Find where the given text appears and provide that cell's center as (x, y) coordinate. 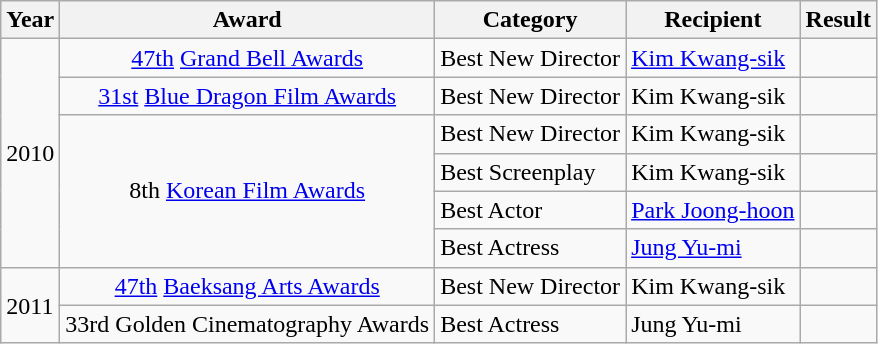
Best Actor (530, 210)
8th Korean Film Awards (248, 191)
Park Joong-hoon (713, 210)
Recipient (713, 20)
Year (30, 20)
2011 (30, 305)
47th Baeksang Arts Awards (248, 286)
2010 (30, 153)
Result (838, 20)
47th Grand Bell Awards (248, 58)
31st Blue Dragon Film Awards (248, 96)
Best Screenplay (530, 172)
Category (530, 20)
Award (248, 20)
33rd Golden Cinematography Awards (248, 324)
